Locate the cell with the specified text and output its [x, y] center coordinate. 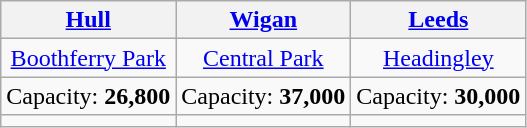
Wigan [264, 20]
Capacity: 26,800 [88, 96]
Headingley [438, 58]
Capacity: 37,000 [264, 96]
Leeds [438, 20]
Boothferry Park [88, 58]
Hull [88, 20]
Capacity: 30,000 [438, 96]
Central Park [264, 58]
